Search for the cell housing the specified text and yield its [x, y] center coordinate. 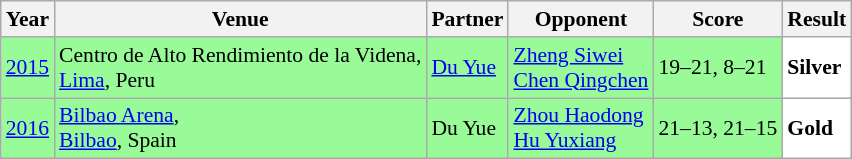
Score [718, 19]
Zheng Siwei Chen Qingchen [580, 68]
Zhou Haodong Hu Yuxiang [580, 128]
Bilbao Arena,Bilbao, Spain [240, 128]
Venue [240, 19]
Result [816, 19]
Silver [816, 68]
21–13, 21–15 [718, 128]
2016 [28, 128]
Year [28, 19]
Centro de Alto Rendimiento de la Videna,Lima, Peru [240, 68]
Gold [816, 128]
Partner [467, 19]
19–21, 8–21 [718, 68]
2015 [28, 68]
Opponent [580, 19]
